Pinpoint the cell where the given text exists, returning its [X, Y] midpoint coordinate. 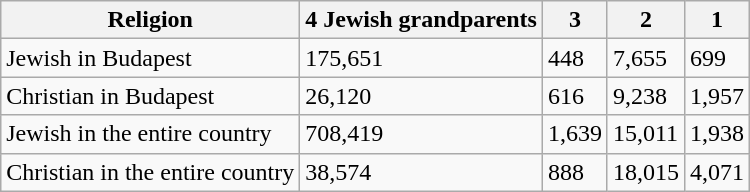
Jewish in Budapest [150, 58]
699 [718, 58]
4 Jewish grandparents [422, 20]
9,238 [646, 96]
26,120 [422, 96]
888 [574, 172]
Jewish in the entire country [150, 134]
1 [718, 20]
2 [646, 20]
175,651 [422, 58]
1,938 [718, 134]
15,011 [646, 134]
616 [574, 96]
1,957 [718, 96]
1,639 [574, 134]
Christian in the entire country [150, 172]
Christian in Budapest [150, 96]
708,419 [422, 134]
4,071 [718, 172]
38,574 [422, 172]
3 [574, 20]
Religion [150, 20]
18,015 [646, 172]
448 [574, 58]
7,655 [646, 58]
